Return the [x, y] coordinate for the center point of the cell that contains the specified text.  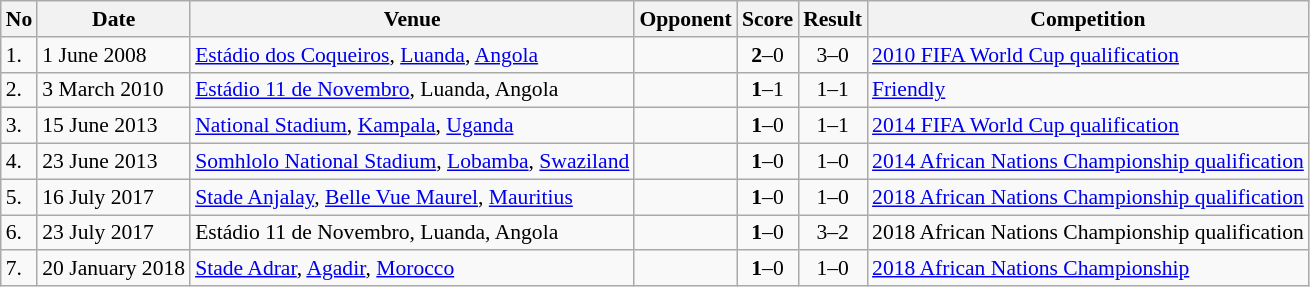
Opponent [686, 19]
3–2 [832, 233]
No [20, 19]
2014 African Nations Championship qualification [1088, 162]
Result [832, 19]
Stade Anjalay, Belle Vue Maurel, Mauritius [412, 197]
Estádio dos Coqueiros, Luanda, Angola [412, 55]
5. [20, 197]
3 March 2010 [114, 90]
2018 African Nations Championship [1088, 269]
23 July 2017 [114, 233]
16 July 2017 [114, 197]
Score [768, 19]
23 June 2013 [114, 162]
Date [114, 19]
2014 FIFA World Cup qualification [1088, 126]
7. [20, 269]
2–0 [768, 55]
15 June 2013 [114, 126]
Stade Adrar, Agadir, Morocco [412, 269]
3. [20, 126]
Somhlolo National Stadium, Lobamba, Swaziland [412, 162]
1. [20, 55]
Friendly [1088, 90]
1 June 2008 [114, 55]
6. [20, 233]
3–0 [832, 55]
Competition [1088, 19]
2010 FIFA World Cup qualification [1088, 55]
2. [20, 90]
Venue [412, 19]
20 January 2018 [114, 269]
4. [20, 162]
National Stadium, Kampala, Uganda [412, 126]
